Find where the given text appears and provide that cell's center as [X, Y] coordinate. 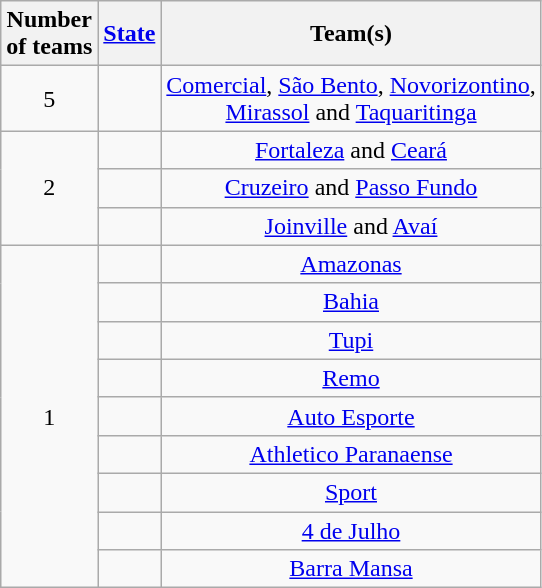
Team(s) [351, 34]
Joinville and Avaí [351, 226]
4 de Julho [351, 531]
Cruzeiro and Passo Fundo [351, 188]
Comercial, São Bento, Novorizontino,Mirassol and Taquaritinga [351, 98]
Auto Esporte [351, 416]
5 [50, 98]
State [130, 34]
Tupi [351, 340]
Athletico Paranaense [351, 454]
2 [50, 188]
1 [50, 416]
Remo [351, 378]
Fortaleza and Ceará [351, 150]
Amazonas [351, 264]
Numberof teams [50, 34]
Barra Mansa [351, 569]
Bahia [351, 302]
Sport [351, 492]
